Provide the (x, y) coordinate of the cell's center where the given text is located.  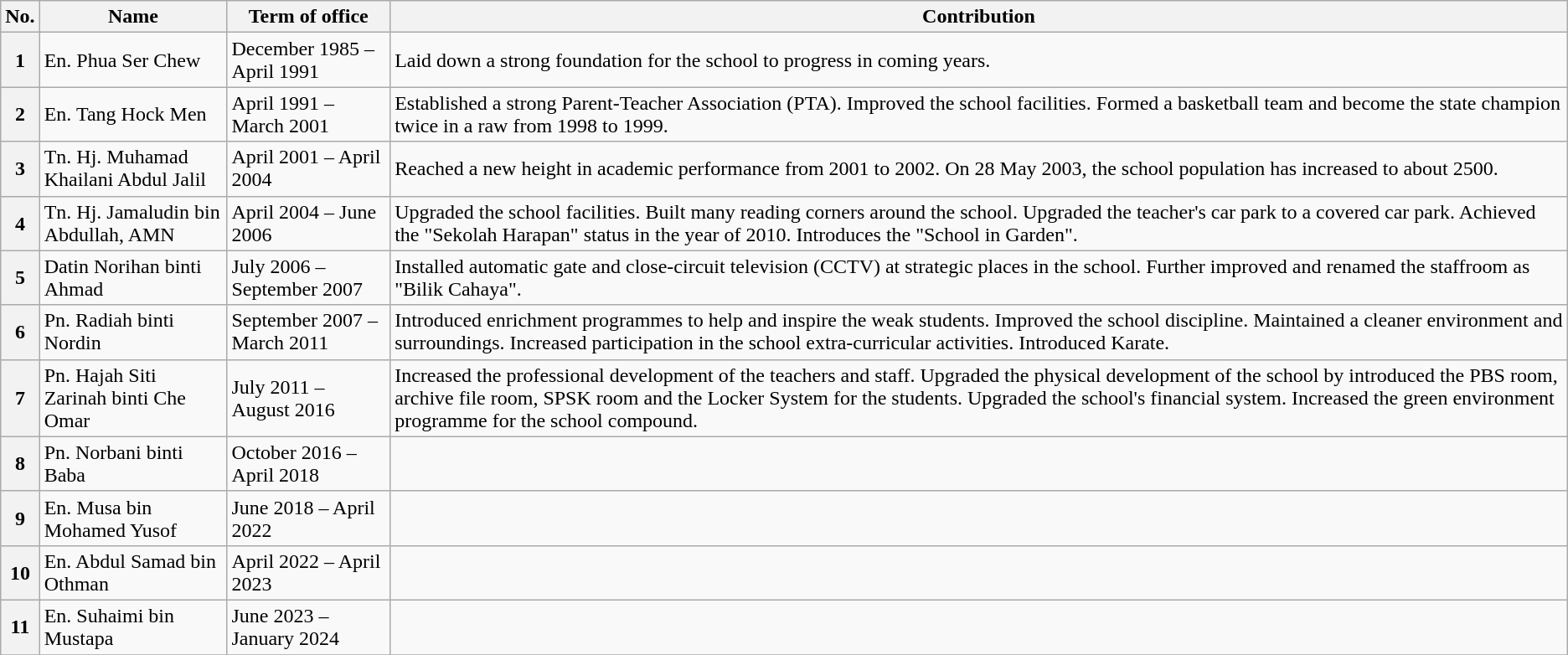
6 (20, 332)
July 2011 – August 2016 (308, 398)
7 (20, 398)
April 2022 – April 2023 (308, 573)
11 (20, 627)
Pn. Hajah Siti Zarinah binti Che Omar (133, 398)
Term of office (308, 17)
Name (133, 17)
July 2006 – September 2007 (308, 278)
Reached a new height in academic performance from 2001 to 2002. On 28 May 2003, the school population has increased to about 2500. (979, 169)
9 (20, 518)
4 (20, 223)
April 1991 – March 2001 (308, 114)
Laid down a strong foundation for the school to progress in coming years. (979, 60)
December 1985 – April 1991 (308, 60)
5 (20, 278)
En. Tang Hock Men (133, 114)
Tn. Hj. Muhamad Khailani Abdul Jalil (133, 169)
En. Suhaimi bin Mustapa (133, 627)
Pn. Norbani binti Baba (133, 464)
October 2016 – April 2018 (308, 464)
3 (20, 169)
1 (20, 60)
Datin Norihan binti Ahmad (133, 278)
En. Phua Ser Chew (133, 60)
June 2018 – April 2022 (308, 518)
Contribution (979, 17)
April 2004 – June 2006 (308, 223)
En. Musa bin Mohamed Yusof (133, 518)
Pn. Radiah binti Nordin (133, 332)
April 2001 – April 2004 (308, 169)
8 (20, 464)
No. (20, 17)
Tn. Hj. Jamaludin bin Abdullah, AMN (133, 223)
June 2023 – January 2024 (308, 627)
2 (20, 114)
September 2007 – March 2011 (308, 332)
En. Abdul Samad bin Othman (133, 573)
10 (20, 573)
